Return [X, Y] of the center of cell containing provided text 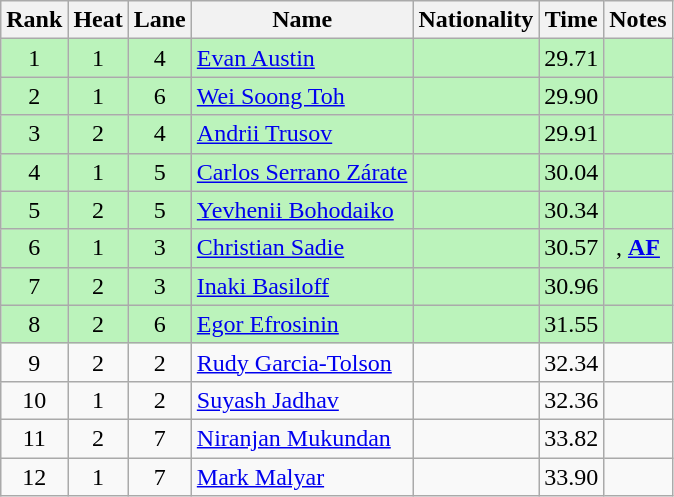
29.71 [572, 58]
8 [34, 324]
Suyash Jadhav [302, 400]
Egor Efrosinin [302, 324]
Nationality [476, 20]
Carlos Serrano Zárate [302, 172]
Name [302, 20]
Christian Sadie [302, 248]
Yevhenii Bohodaiko [302, 210]
Heat [98, 20]
32.36 [572, 400]
10 [34, 400]
33.90 [572, 477]
30.04 [572, 172]
Lane [160, 20]
29.90 [572, 96]
Andrii Trusov [302, 134]
30.57 [572, 248]
Rank [34, 20]
30.96 [572, 286]
Time [572, 20]
33.82 [572, 438]
11 [34, 438]
32.34 [572, 362]
9 [34, 362]
12 [34, 477]
Niranjan Mukundan [302, 438]
31.55 [572, 324]
Mark Malyar [302, 477]
Notes [638, 20]
, AF [638, 248]
Wei Soong Toh [302, 96]
Inaki Basiloff [302, 286]
29.91 [572, 134]
30.34 [572, 210]
Rudy Garcia-Tolson [302, 362]
Evan Austin [302, 58]
